Capture the cell that displays the provided text and extract its (x, y) central coordinate. 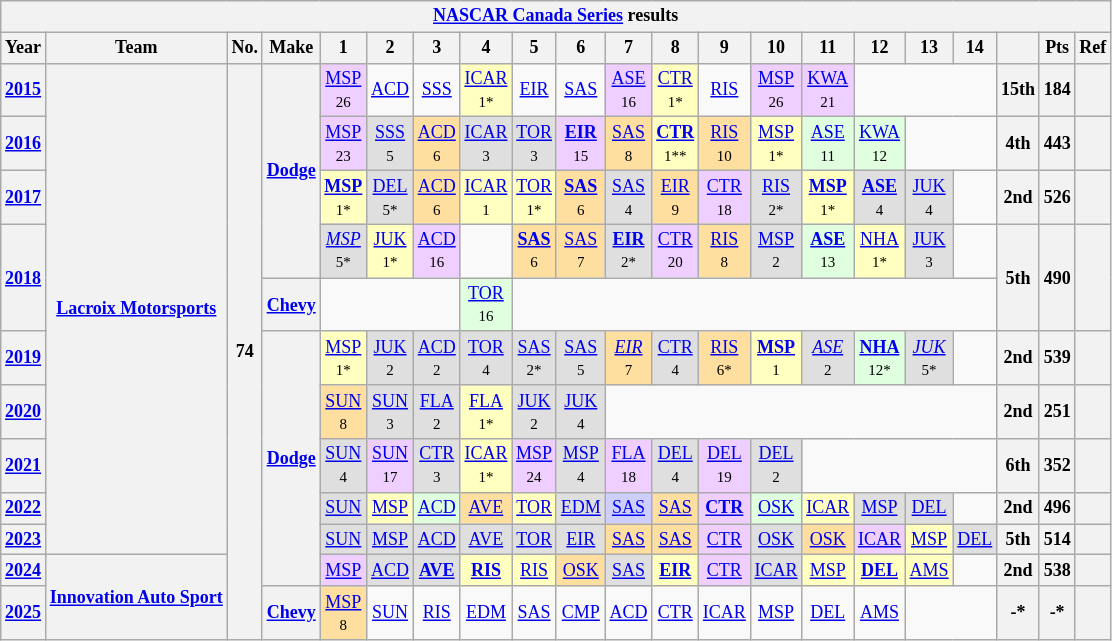
FLA1* (486, 412)
15th (1018, 90)
SSS (436, 90)
SAS7 (580, 251)
CTR4 (676, 358)
CMP (580, 613)
496 (1057, 508)
RIS8 (725, 251)
KWA12 (880, 144)
538 (1057, 570)
JUK1* (390, 251)
251 (1057, 412)
EIR9 (676, 197)
DEL19 (725, 466)
ICAR3 (486, 144)
JUK3 (929, 251)
2019 (24, 358)
2 (390, 48)
352 (1057, 466)
RIS10 (725, 144)
2025 (24, 613)
DEL5* (390, 197)
2024 (24, 570)
SSS5 (390, 144)
MSP23 (344, 144)
No. (244, 48)
SUN3 (390, 412)
SAS5 (580, 358)
NASCAR Canada Series results (556, 16)
CTR1** (676, 144)
5 (534, 48)
EIR15 (580, 144)
MSP4 (580, 466)
MSP2 (776, 251)
ACD16 (436, 251)
ASE13 (828, 251)
4 (486, 48)
ICAR1 (486, 197)
FLA2 (436, 412)
6th (1018, 466)
SUN17 (390, 466)
490 (1057, 278)
Make (291, 48)
9 (725, 48)
6 (580, 48)
2020 (24, 412)
13 (929, 48)
SUN4 (344, 466)
SAS8 (628, 144)
NHA12* (880, 358)
Team (136, 48)
443 (1057, 144)
74 (244, 352)
539 (1057, 358)
DEL4 (676, 466)
ACD2 (436, 358)
KWA21 (828, 90)
JUK5* (929, 358)
EIR7 (628, 358)
CTR3 (436, 466)
1 (344, 48)
MSP1 (776, 358)
2016 (24, 144)
RIS2* (776, 197)
3 (436, 48)
514 (1057, 540)
ASE2 (828, 358)
CTR18 (725, 197)
SAS4 (628, 197)
NHA1* (880, 251)
CTR20 (676, 251)
MSP5* (344, 251)
Year (24, 48)
DEL 2 (776, 466)
11 (828, 48)
Lacroix Motorsports (136, 309)
CTR1* (676, 90)
Ref (1093, 48)
8 (676, 48)
TOR4 (486, 358)
4th (1018, 144)
TOR1* (534, 197)
EIR2* (628, 251)
Innovation Auto Sport (136, 598)
SUN8 (344, 412)
526 (1057, 197)
Pts (1057, 48)
2021 (24, 466)
ASE11 (828, 144)
10 (776, 48)
7 (628, 48)
2015 (24, 90)
FLA18 (628, 466)
SAS2* (534, 358)
RIS6* (725, 358)
2017 (24, 197)
2018 (24, 278)
14 (975, 48)
2023 (24, 540)
184 (1057, 90)
TOR3 (534, 144)
12 (880, 48)
TOR16 (486, 305)
MSP24 (534, 466)
ASE16 (628, 90)
MSP8 (344, 613)
2022 (24, 508)
ASE4 (880, 197)
